Extract the [x, y] coordinate from the center of the cell holding the provided text.  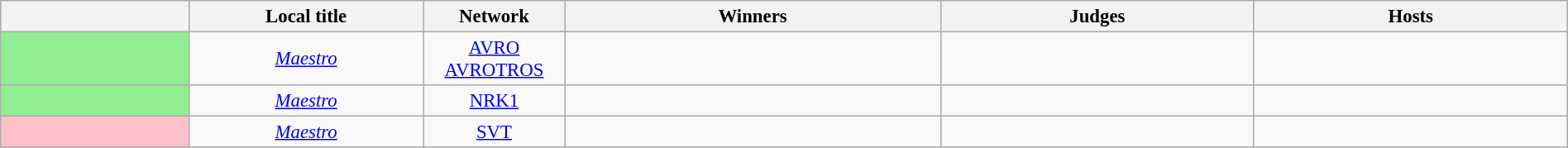
AVRO AVROTROS [494, 60]
Network [494, 17]
Winners [753, 17]
Hosts [1411, 17]
NRK1 [494, 101]
SVT [494, 132]
Local title [306, 17]
Judges [1097, 17]
